For the text-containing cell, return its midpoint in [x, y] coordinate format. 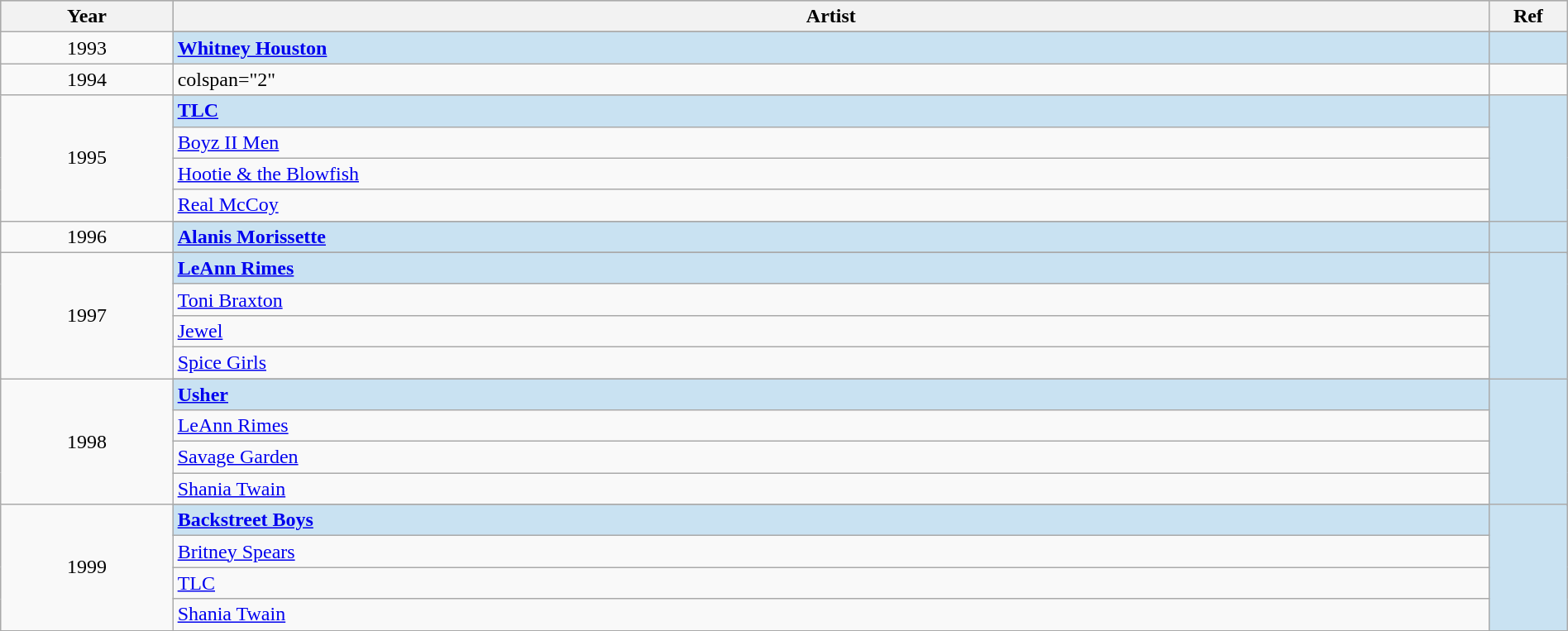
Boyz II Men [830, 142]
Spice Girls [830, 362]
Year [87, 17]
1995 [87, 158]
1999 [87, 567]
Real McCoy [830, 205]
1996 [87, 237]
Britney Spears [830, 552]
Whitney Houston [830, 48]
colspan="2" [830, 79]
1997 [87, 315]
Backstreet Boys [830, 520]
Toni Braxton [830, 299]
Artist [830, 17]
Jewel [830, 331]
1993 [87, 48]
Usher [830, 394]
Alanis Morissette [830, 237]
Ref [1528, 17]
Savage Garden [830, 457]
Hootie & the Blowfish [830, 174]
1998 [87, 442]
1994 [87, 79]
